Scan for the cell matching the given text and deliver its (x, y) coordinate at center. 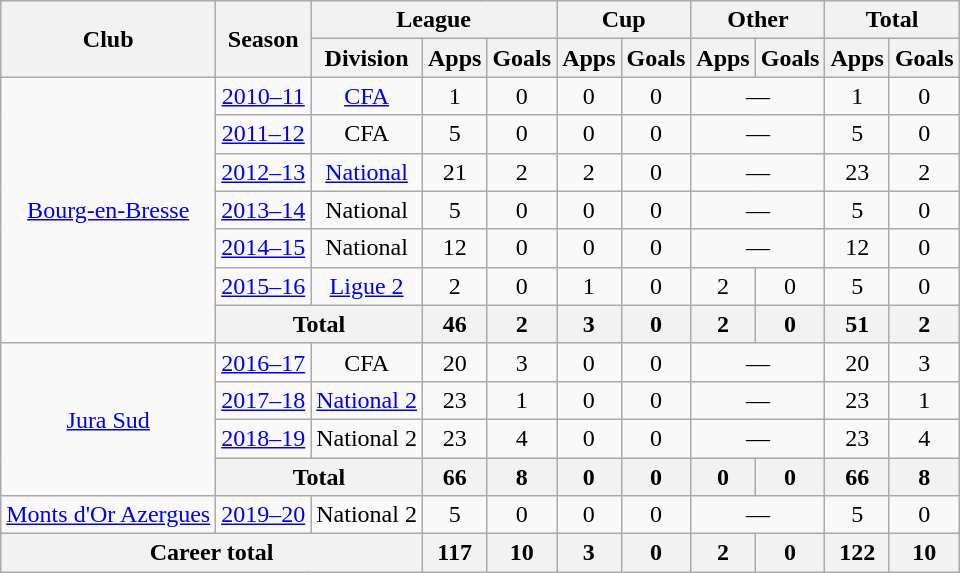
21 (454, 172)
2012–13 (264, 172)
2013–14 (264, 210)
Cup (624, 20)
Club (108, 39)
Ligue 2 (367, 286)
League (434, 20)
117 (454, 553)
2015–16 (264, 286)
2017–18 (264, 400)
2014–15 (264, 248)
Season (264, 39)
Monts d'Or Azergues (108, 515)
2011–12 (264, 134)
46 (454, 324)
2016–17 (264, 362)
2010–11 (264, 96)
51 (857, 324)
2019–20 (264, 515)
122 (857, 553)
Division (367, 58)
Career total (212, 553)
Jura Sud (108, 419)
Bourg-en-Bresse (108, 210)
Other (758, 20)
2018–19 (264, 438)
